Find where the given text appears and provide that cell's center as [x, y] coordinate. 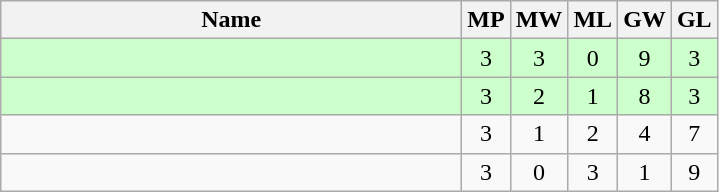
7 [694, 134]
8 [645, 96]
ML [593, 20]
GW [645, 20]
MW [539, 20]
GL [694, 20]
MP [486, 20]
Name [232, 20]
4 [645, 134]
